Capture the cell that displays the provided text and extract its [X, Y] central coordinate. 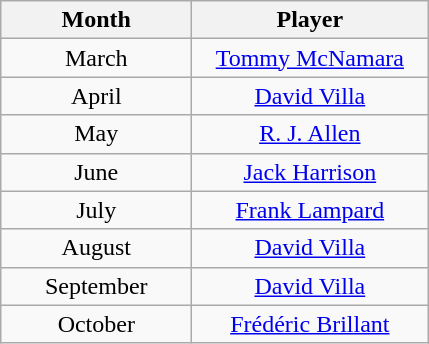
September [96, 286]
October [96, 324]
Player [310, 20]
June [96, 172]
Frank Lampard [310, 210]
Jack Harrison [310, 172]
July [96, 210]
Month [96, 20]
R. J. Allen [310, 134]
March [96, 58]
May [96, 134]
April [96, 96]
Tommy McNamara [310, 58]
August [96, 248]
Frédéric Brillant [310, 324]
